Find where the given text appears and provide that cell's center as (x, y) coordinate. 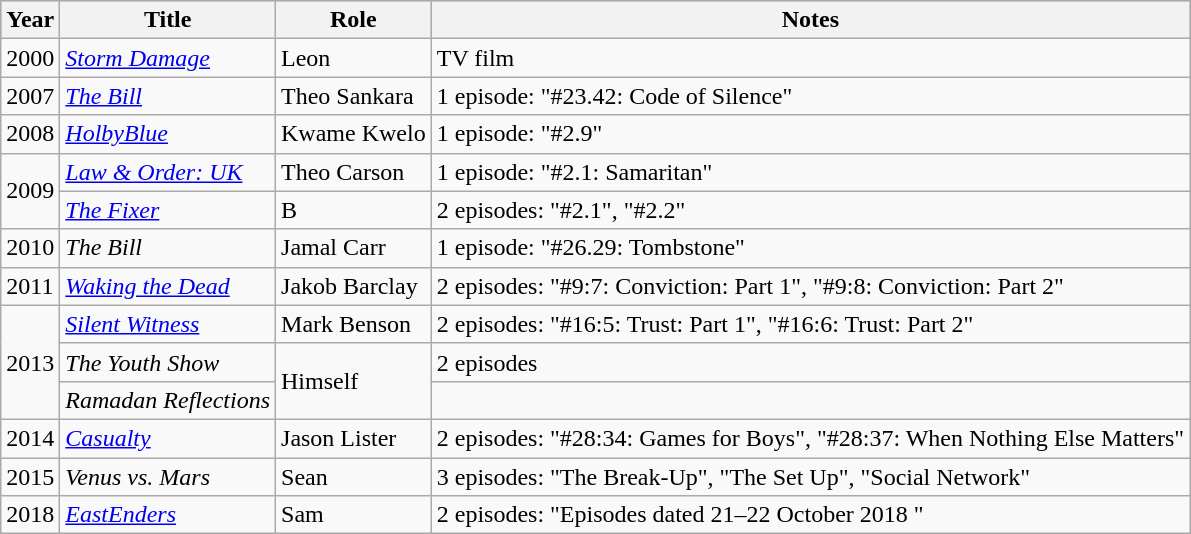
2 episodes (810, 362)
Theo Carson (354, 172)
Law & Order: UK (168, 172)
TV film (810, 58)
Sean (354, 477)
1 episode: "#26.29: Tombstone" (810, 248)
2015 (30, 477)
Jason Lister (354, 438)
Himself (354, 381)
Ramadan Reflections (168, 400)
Theo Sankara (354, 96)
Notes (810, 20)
2014 (30, 438)
Casualty (168, 438)
Silent Witness (168, 324)
2 episodes: "#28:34: Games for Boys", "#28:37: When Nothing Else Matters" (810, 438)
Jakob Barclay (354, 286)
2 episodes: "#9:7: Conviction: Part 1", "#9:8: Conviction: Part 2" (810, 286)
Kwame Kwelo (354, 134)
2007 (30, 96)
2 episodes: "#2.1", "#2.2" (810, 210)
2008 (30, 134)
Role (354, 20)
3 episodes: "The Break-Up", "The Set Up", "Social Network" (810, 477)
B (354, 210)
Leon (354, 58)
Storm Damage (168, 58)
2018 (30, 515)
2000 (30, 58)
HolbyBlue (168, 134)
2 episodes: "Episodes dated 21–22 October 2018 " (810, 515)
2009 (30, 191)
2 episodes: "#16:5: Trust: Part 1", "#16:6: Trust: Part 2" (810, 324)
Sam (354, 515)
2010 (30, 248)
Title (168, 20)
Waking the Dead (168, 286)
Jamal Carr (354, 248)
1 episode: "#23.42: Code of Silence" (810, 96)
Venus vs. Mars (168, 477)
1 episode: "#2.1: Samaritan" (810, 172)
The Youth Show (168, 362)
EastEnders (168, 515)
Mark Benson (354, 324)
The Fixer (168, 210)
2011 (30, 286)
1 episode: "#2.9" (810, 134)
2013 (30, 362)
Year (30, 20)
